Return (X, Y) of the center of cell containing provided text 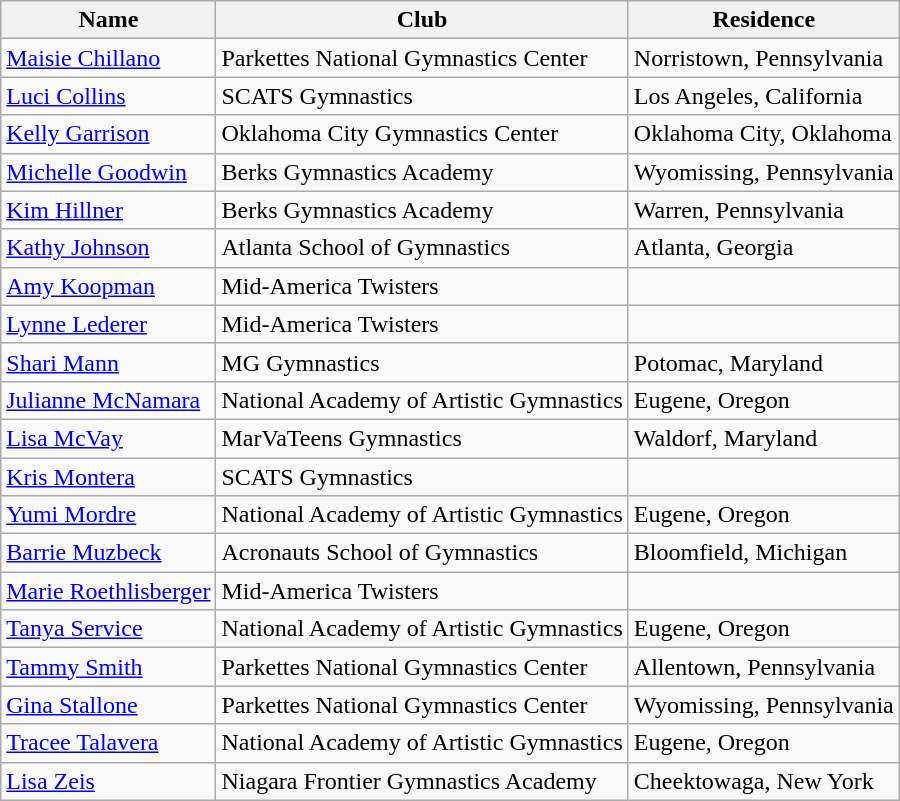
Potomac, Maryland (764, 362)
Niagara Frontier Gymnastics Academy (422, 781)
Julianne McNamara (108, 400)
Lynne Lederer (108, 324)
Lisa Zeis (108, 781)
Tanya Service (108, 629)
Lisa McVay (108, 438)
Cheektowaga, New York (764, 781)
Kim Hillner (108, 210)
Michelle Goodwin (108, 172)
Residence (764, 20)
Yumi Mordre (108, 515)
Acronauts School of Gymnastics (422, 553)
Kris Montera (108, 477)
Los Angeles, California (764, 96)
Oklahoma City Gymnastics Center (422, 134)
Oklahoma City, Oklahoma (764, 134)
Maisie Chillano (108, 58)
Marie Roethlisberger (108, 591)
Kathy Johnson (108, 248)
Atlanta School of Gymnastics (422, 248)
MarVaTeens Gymnastics (422, 438)
Name (108, 20)
Atlanta, Georgia (764, 248)
Amy Koopman (108, 286)
Gina Stallone (108, 705)
Warren, Pennsylvania (764, 210)
Kelly Garrison (108, 134)
Allentown, Pennsylvania (764, 667)
Club (422, 20)
Bloomfield, Michigan (764, 553)
Waldorf, Maryland (764, 438)
Barrie Muzbeck (108, 553)
Luci Collins (108, 96)
Shari Mann (108, 362)
MG Gymnastics (422, 362)
Tammy Smith (108, 667)
Norristown, Pennsylvania (764, 58)
Tracee Talavera (108, 743)
